Provide the (x, y) coordinate of the cell's center where the given text is located.  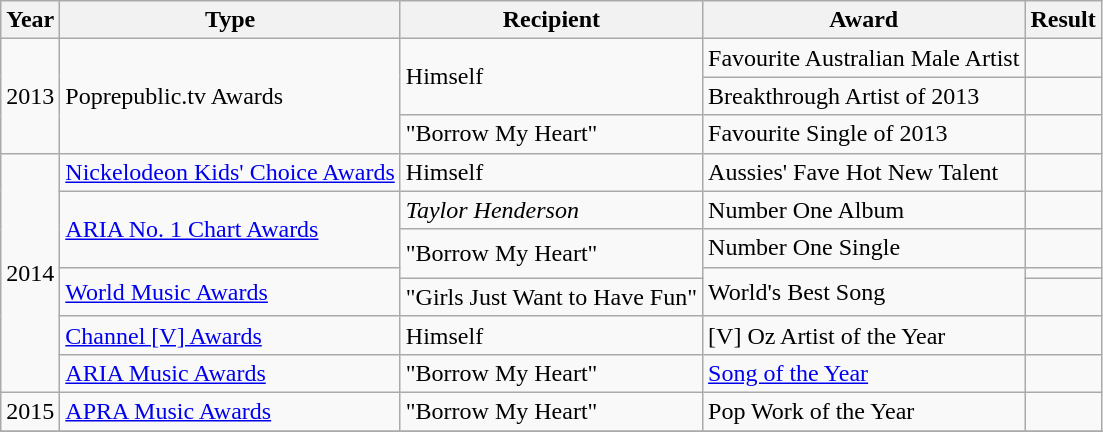
Type (230, 20)
Result (1063, 20)
2015 (30, 411)
Number One Single (864, 248)
Poprepublic.tv Awards (230, 96)
ARIA Music Awards (230, 373)
APRA Music Awards (230, 411)
Award (864, 20)
Favourite Australian Male Artist (864, 58)
Song of the Year (864, 373)
Year (30, 20)
World's Best Song (864, 292)
Taylor Henderson (551, 210)
Number One Album (864, 210)
Favourite Single of 2013 (864, 134)
Pop Work of the Year (864, 411)
Breakthrough Artist of 2013 (864, 96)
[V] Oz Artist of the Year (864, 335)
2014 (30, 272)
ARIA No. 1 Chart Awards (230, 229)
World Music Awards (230, 292)
Aussies' Fave Hot New Talent (864, 172)
Channel [V] Awards (230, 335)
"Girls Just Want to Have Fun" (551, 297)
Recipient (551, 20)
2013 (30, 96)
Nickelodeon Kids' Choice Awards (230, 172)
